Pinpoint the cell where the given text exists, returning its [x, y] midpoint coordinate. 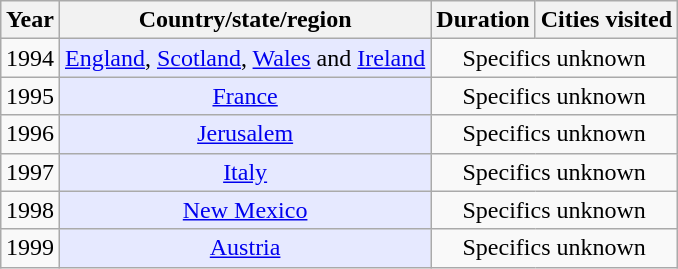
1997 [30, 172]
1995 [30, 96]
1996 [30, 134]
1999 [30, 248]
England, Scotland, Wales and Ireland [244, 58]
Country/state/region [244, 20]
1994 [30, 58]
1998 [30, 210]
Italy [244, 172]
Year [30, 20]
Cities visited [606, 20]
New Mexico [244, 210]
Duration [483, 20]
Jerusalem [244, 134]
France [244, 96]
Austria [244, 248]
